From the cell containing the given text, extract its center point as [x, y] coordinate. 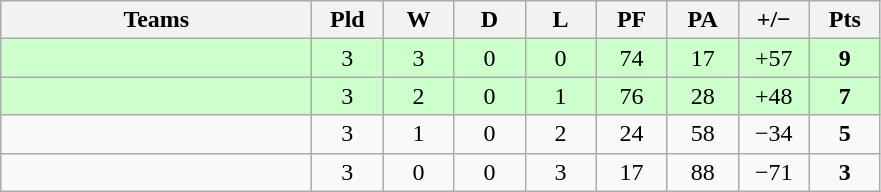
L [560, 20]
W [418, 20]
74 [632, 58]
88 [702, 172]
−34 [774, 134]
Pld [348, 20]
28 [702, 96]
−71 [774, 172]
9 [844, 58]
Pts [844, 20]
76 [632, 96]
PA [702, 20]
Teams [156, 20]
PF [632, 20]
+57 [774, 58]
5 [844, 134]
58 [702, 134]
D [490, 20]
+48 [774, 96]
7 [844, 96]
24 [632, 134]
+/− [774, 20]
